Extract the (x, y) coordinate from the center of the cell holding the provided text.  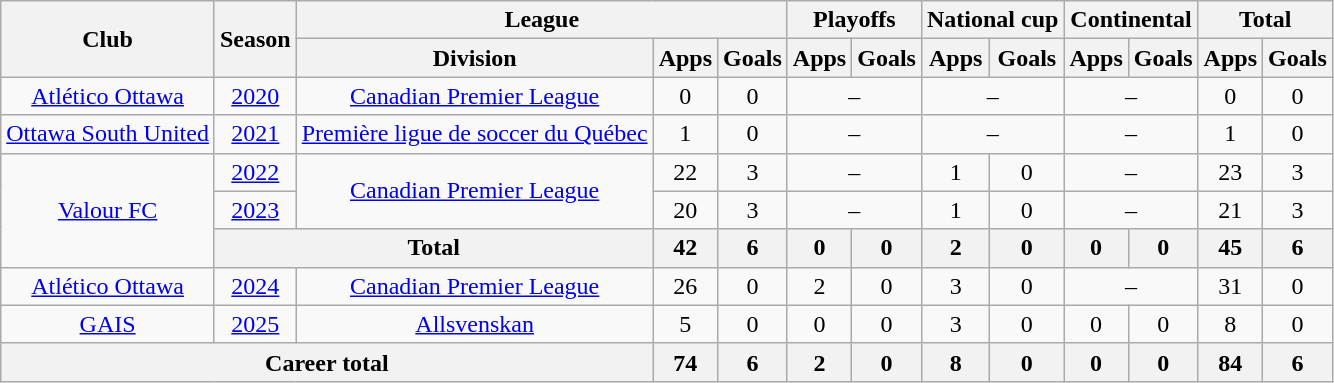
Playoffs (854, 20)
5 (685, 324)
23 (1230, 172)
Club (108, 39)
Division (474, 58)
Première ligue de soccer du Québec (474, 134)
84 (1230, 362)
2020 (255, 96)
45 (1230, 248)
2022 (255, 172)
31 (1230, 286)
Continental (1131, 20)
2024 (255, 286)
Allsvenskan (474, 324)
Season (255, 39)
Ottawa South United (108, 134)
2025 (255, 324)
League (542, 20)
21 (1230, 210)
2021 (255, 134)
26 (685, 286)
Career total (327, 362)
Valour FC (108, 210)
20 (685, 210)
National cup (992, 20)
22 (685, 172)
74 (685, 362)
42 (685, 248)
2023 (255, 210)
GAIS (108, 324)
